Pinpoint the cell where the given text exists, returning its [X, Y] midpoint coordinate. 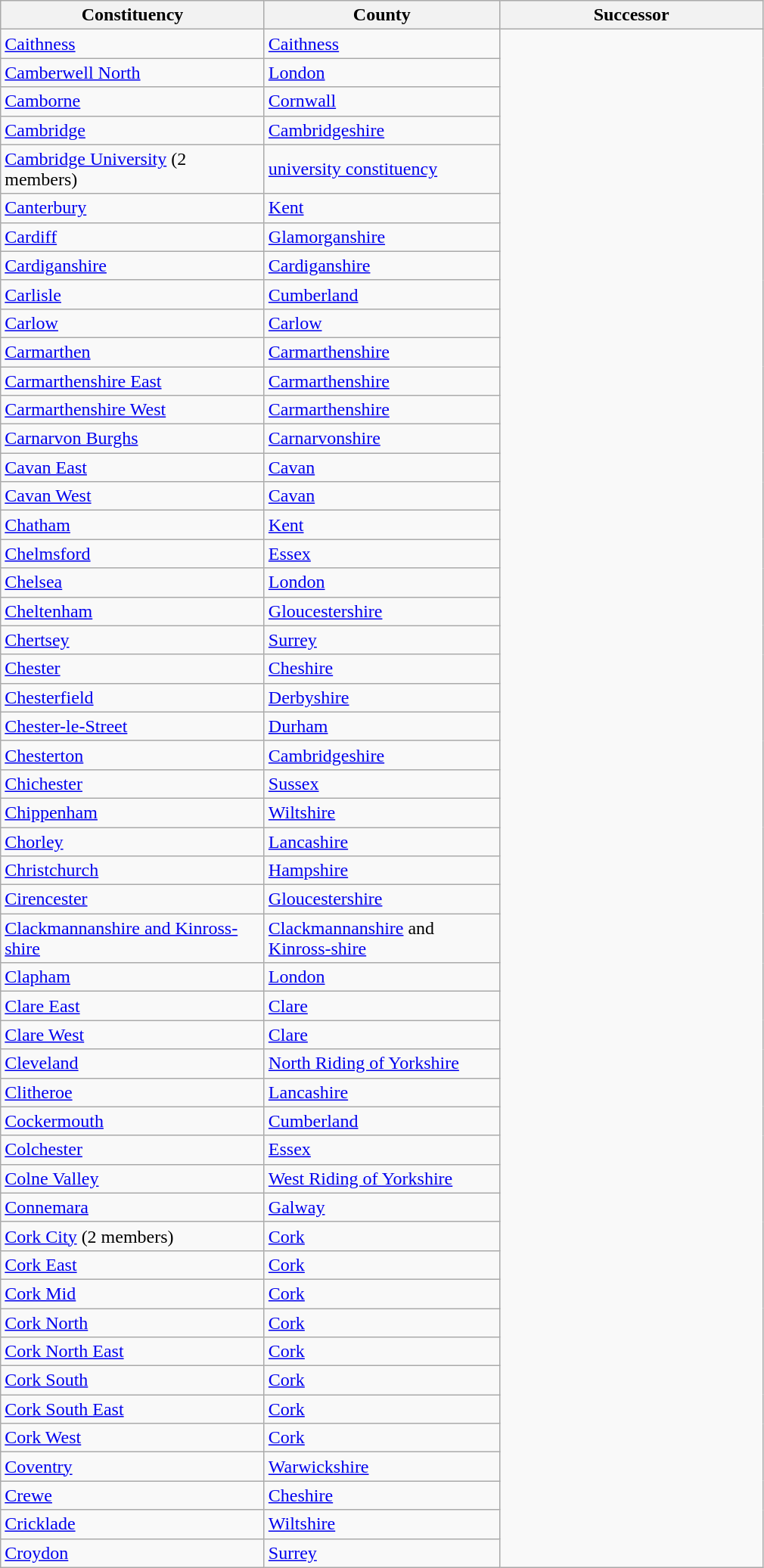
Cork North East [133, 1352]
Camberwell North [133, 73]
Cork North [133, 1323]
Cork East [133, 1265]
Chatham [133, 525]
Connemara [133, 1207]
Cricklade [133, 1524]
Camborne [133, 101]
Chester-le-Street [133, 726]
Warwickshire [381, 1467]
Glamorganshire [381, 237]
university constituency [381, 169]
Carnarvon Burghs [133, 439]
Chelsea [133, 582]
Clare West [133, 1035]
Coventry [133, 1467]
Canterbury [133, 208]
Colne Valley [133, 1178]
County [381, 15]
Clapham [133, 977]
Cork City (2 members) [133, 1236]
Clitheroe [133, 1092]
Galway [381, 1207]
Cambridge University (2 members) [133, 169]
North Riding of Yorkshire [381, 1063]
Constituency [133, 15]
Colchester [133, 1150]
Croydon [133, 1553]
Hampshire [381, 871]
Cockermouth [133, 1121]
Cork South East [133, 1409]
Chester [133, 669]
Chesterton [133, 755]
Cardiff [133, 237]
Chesterfield [133, 697]
Clare East [133, 1006]
Cornwall [381, 101]
Durham [381, 726]
Chertsey [133, 640]
Cheltenham [133, 611]
Chichester [133, 784]
West Riding of Yorkshire [381, 1178]
Carmarthenshire East [133, 380]
Cleveland [133, 1063]
Cambridge [133, 130]
Successor [631, 15]
Chorley [133, 842]
Carmarthenshire West [133, 410]
Chelmsford [133, 554]
Crewe [133, 1495]
Derbyshire [381, 697]
Cirencester [133, 899]
Chippenham [133, 812]
Christchurch [133, 871]
Cavan West [133, 496]
Carmarthen [133, 352]
Cork West [133, 1438]
Carnarvonshire [381, 439]
Carlisle [133, 294]
Cork Mid [133, 1293]
Cork South [133, 1380]
Sussex [381, 784]
Cavan East [133, 467]
